Return [X, Y] of the center of cell containing provided text 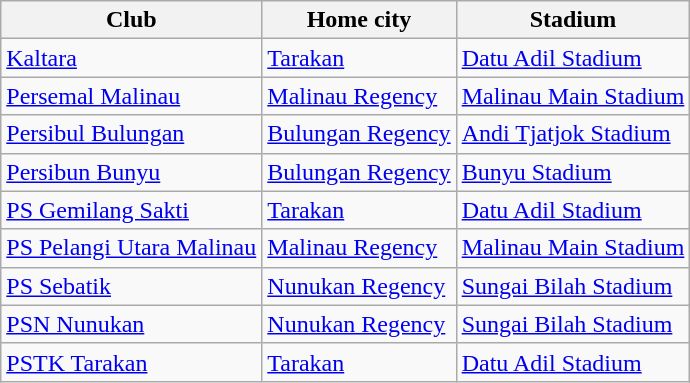
Persibul Bulungan [132, 134]
Home city [359, 20]
PS Sebatik [132, 286]
Andi Tjatjok Stadium [573, 134]
PSN Nunukan [132, 324]
Persibun Bunyu [132, 172]
PSTK Tarakan [132, 362]
PS Gemilang Sakti [132, 210]
PS Pelangi Utara Malinau [132, 248]
Bunyu Stadium [573, 172]
Club [132, 20]
Kaltara [132, 58]
Stadium [573, 20]
Persemal Malinau [132, 96]
